Pinpoint the cell where the given text exists, returning its [x, y] midpoint coordinate. 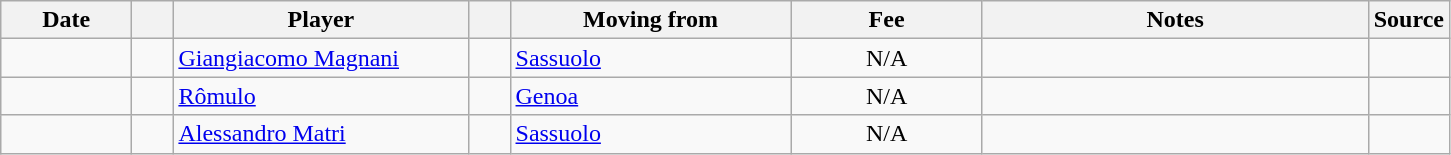
Giangiacomo Magnani [321, 58]
Alessandro Matri [321, 134]
Player [321, 20]
Source [1408, 20]
Date [66, 20]
Rômulo [321, 96]
Moving from [650, 20]
Genoa [650, 96]
Notes [1175, 20]
Fee [886, 20]
